Identify which cell holds the provided text, then report its [x, y] central coordinate. 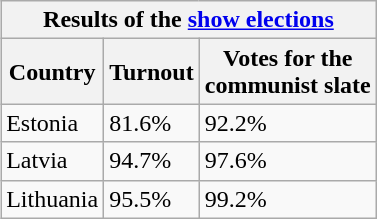
Votes for the communist slate [288, 72]
97.6% [288, 161]
99.2% [288, 199]
Estonia [52, 123]
95.5% [152, 199]
Results of the show elections [189, 20]
Country [52, 72]
Lithuania [52, 199]
81.6% [152, 123]
92.2% [288, 123]
Latvia [52, 161]
Turnout [152, 72]
94.7% [152, 161]
